From the cell containing the given text, extract its center point as (x, y) coordinate. 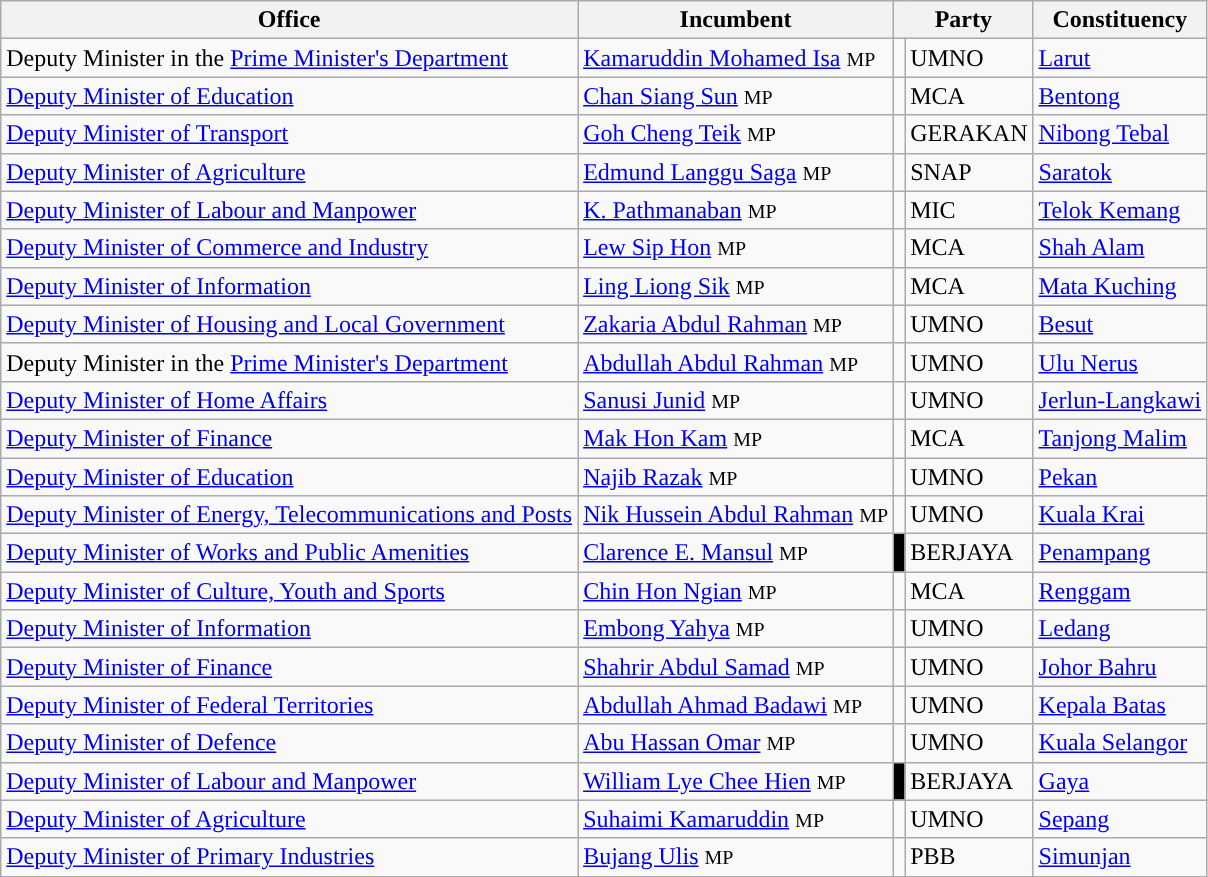
Ling Liong Sik MP (736, 286)
Suhaimi Kamaruddin MP (736, 819)
Clarence E. Mansul MP (736, 553)
Chin Hon Ngian MP (736, 591)
Nibong Tebal (1120, 134)
Office (290, 20)
Sanusi Junid MP (736, 400)
Kuala Selangor (1120, 743)
Mak Hon Kam MP (736, 438)
Embong Yahya MP (736, 629)
Simunjan (1120, 857)
Deputy Minister of Federal Territories (290, 705)
MIC (969, 210)
Gaya (1120, 781)
Pekan (1120, 477)
Zakaria Abdul Rahman MP (736, 324)
Edmund Langgu Saga MP (736, 172)
Bentong (1120, 96)
GERAKAN (969, 134)
Saratok (1120, 172)
Kamaruddin Mohamed Isa MP (736, 58)
Ledang (1120, 629)
Renggam (1120, 591)
Deputy Minister of Transport (290, 134)
Ulu Nerus (1120, 362)
Deputy Minister of Home Affairs (290, 400)
Abdullah Abdul Rahman MP (736, 362)
Najib Razak MP (736, 477)
K. Pathmanaban MP (736, 210)
Lew Sip Hon MP (736, 248)
Mata Kuching (1120, 286)
Besut (1120, 324)
Larut (1120, 58)
Bujang Ulis MP (736, 857)
Johor Bahru (1120, 667)
Deputy Minister of Defence (290, 743)
Deputy Minister of Commerce and Industry (290, 248)
Sepang (1120, 819)
Telok Kemang (1120, 210)
Deputy Minister of Works and Public Amenities (290, 553)
Goh Cheng Teik MP (736, 134)
Constituency (1120, 20)
Deputy Minister of Housing and Local Government (290, 324)
Kepala Batas (1120, 705)
Deputy Minister of Energy, Telecommunications and Posts (290, 515)
Deputy Minister of Culture, Youth and Sports (290, 591)
Jerlun-Langkawi (1120, 400)
Party (964, 20)
Shahrir Abdul Samad MP (736, 667)
Abdullah Ahmad Badawi MP (736, 705)
Incumbent (736, 20)
William Lye Chee Hien MP (736, 781)
Kuala Krai (1120, 515)
Penampang (1120, 553)
Tanjong Malim (1120, 438)
Chan Siang Sun MP (736, 96)
SNAP (969, 172)
Abu Hassan Omar MP (736, 743)
Deputy Minister of Primary Industries (290, 857)
Nik Hussein Abdul Rahman MP (736, 515)
Shah Alam (1120, 248)
PBB (969, 857)
